Identify which cell holds the provided text, then report its (x, y) central coordinate. 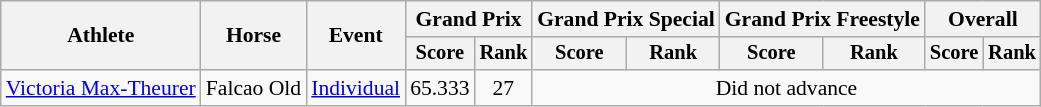
Falcao Old (254, 88)
Individual (356, 88)
Grand Prix Special (626, 19)
Horse (254, 36)
Athlete (101, 36)
Victoria Max-Theurer (101, 88)
Overall (983, 19)
65.333 (440, 88)
Did not advance (786, 88)
27 (504, 88)
Grand Prix (468, 19)
Grand Prix Freestyle (822, 19)
Event (356, 36)
